Locate the cell with the specified text and output its (X, Y) center coordinate. 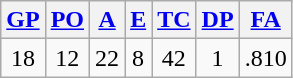
18 (23, 58)
FA (266, 20)
8 (138, 58)
DP (218, 20)
E (138, 20)
12 (67, 58)
GP (23, 20)
PO (67, 20)
42 (174, 58)
TC (174, 20)
1 (218, 58)
A (108, 20)
22 (108, 58)
.810 (266, 58)
